Locate the cell with the specified text and output its (X, Y) center coordinate. 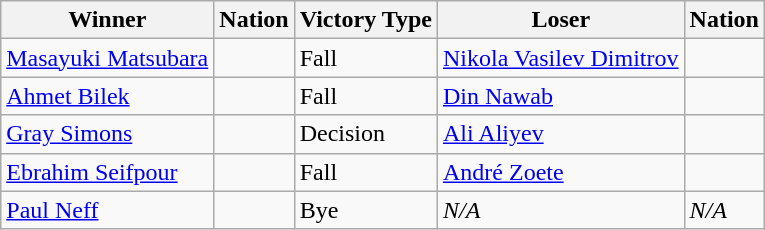
Nikola Vasilev Dimitrov (560, 58)
Decision (366, 134)
Gray Simons (108, 134)
André Zoete (560, 172)
Victory Type (366, 20)
Winner (108, 20)
Ahmet Bilek (108, 96)
Bye (366, 210)
Masayuki Matsubara (108, 58)
Loser (560, 20)
Ebrahim Seifpour (108, 172)
Din Nawab (560, 96)
Paul Neff (108, 210)
Ali Aliyev (560, 134)
